Search for the cell housing the specified text and yield its [x, y] center coordinate. 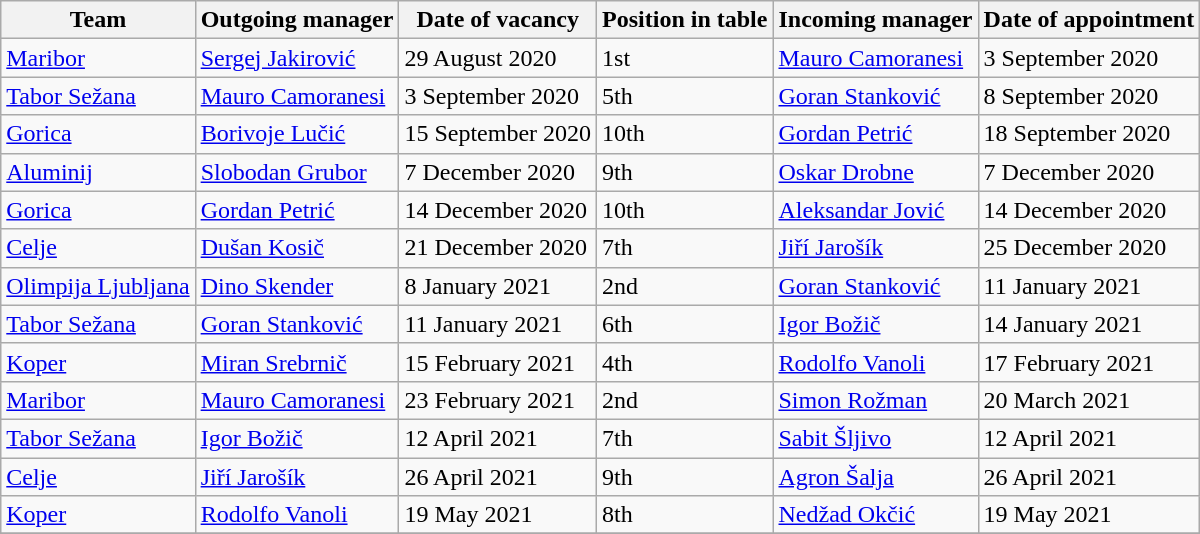
Simon Rožman [876, 400]
Sergej Jakirović [297, 58]
14 January 2021 [1089, 324]
20 March 2021 [1089, 400]
Aleksandar Jović [876, 210]
Agron Šalja [876, 477]
15 September 2020 [498, 134]
Date of appointment [1089, 20]
Nedžad Okčić [876, 515]
Slobodan Grubor [297, 172]
17 February 2021 [1089, 362]
8 January 2021 [498, 286]
29 August 2020 [498, 58]
Team [98, 20]
5th [685, 96]
1st [685, 58]
Outgoing manager [297, 20]
23 February 2021 [498, 400]
Dušan Kosič [297, 248]
15 February 2021 [498, 362]
18 September 2020 [1089, 134]
8 September 2020 [1089, 96]
Oskar Drobne [876, 172]
Miran Srebrnič [297, 362]
Dino Skender [297, 286]
21 December 2020 [498, 248]
Incoming manager [876, 20]
Position in table [685, 20]
25 December 2020 [1089, 248]
Aluminij [98, 172]
Sabit Šljivo [876, 438]
Borivoje Lučić [297, 134]
8th [685, 515]
4th [685, 362]
Date of vacancy [498, 20]
Olimpija Ljubljana [98, 286]
6th [685, 324]
